Return (X, Y) of the center of cell containing provided text 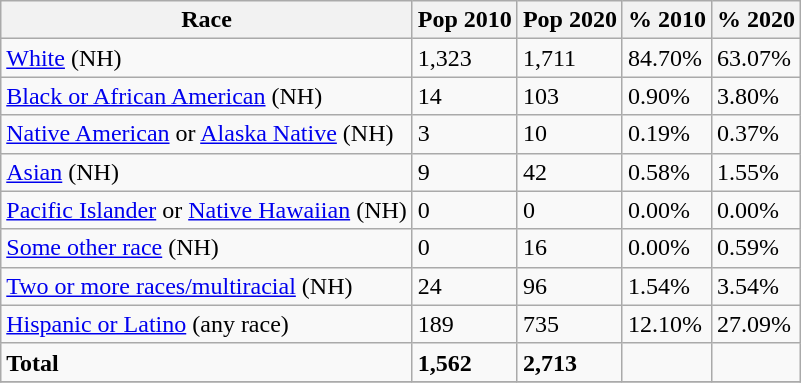
White (NH) (207, 58)
Some other race (NH) (207, 248)
Black or African American (NH) (207, 96)
Hispanic or Latino (any race) (207, 324)
Total (207, 362)
Two or more races/multiracial (NH) (207, 286)
Pop 2020 (570, 20)
735 (570, 324)
103 (570, 96)
3.54% (756, 286)
63.07% (756, 58)
10 (570, 134)
16 (570, 248)
84.70% (666, 58)
% 2020 (756, 20)
Pacific Islander or Native Hawaiian (NH) (207, 210)
27.09% (756, 324)
1,323 (464, 58)
Native American or Alaska Native (NH) (207, 134)
1.54% (666, 286)
3.80% (756, 96)
Pop 2010 (464, 20)
0.37% (756, 134)
% 2010 (666, 20)
0.90% (666, 96)
Asian (NH) (207, 172)
2,713 (570, 362)
24 (464, 286)
14 (464, 96)
0.59% (756, 248)
3 (464, 134)
0.19% (666, 134)
0.58% (666, 172)
Race (207, 20)
42 (570, 172)
9 (464, 172)
1,562 (464, 362)
1,711 (570, 58)
96 (570, 286)
1.55% (756, 172)
189 (464, 324)
12.10% (666, 324)
